From the cell containing the given text, extract its center point as (X, Y) coordinate. 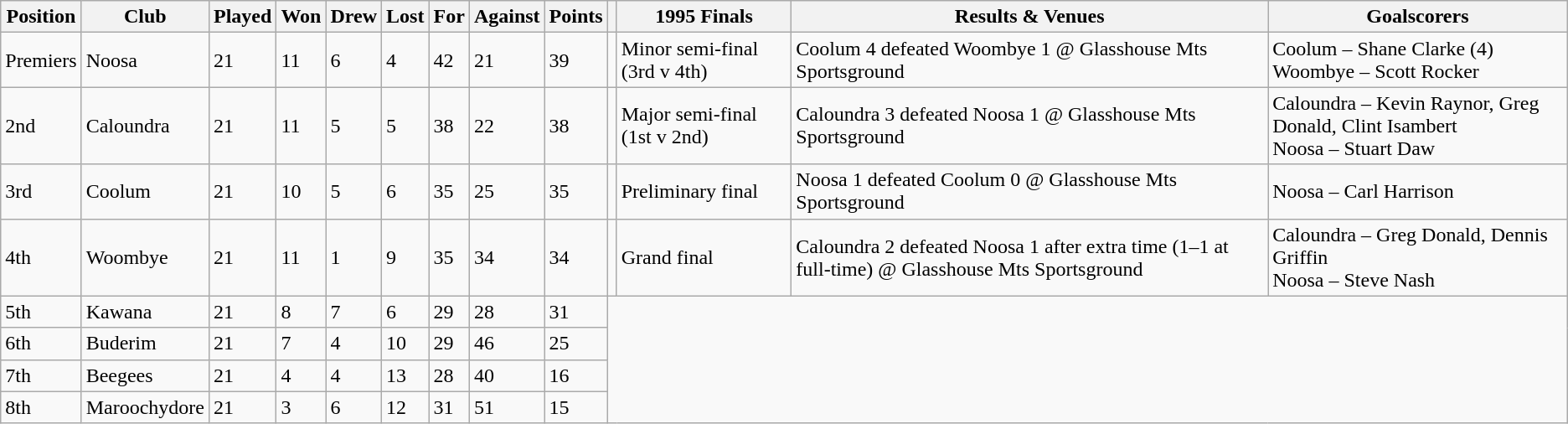
2nd (41, 126)
12 (405, 407)
Lost (405, 17)
8th (41, 407)
Maroochydore (145, 407)
8 (302, 312)
Club (145, 17)
39 (576, 60)
7th (41, 375)
Coolum (145, 191)
22 (507, 126)
Played (242, 17)
Buderim (145, 344)
Coolum 4 defeated Woombye 1 @ Glasshouse Mts Sportsground (1030, 60)
Preliminary final (704, 191)
51 (507, 407)
Caloundra (145, 126)
Against (507, 17)
Beegees (145, 375)
Major semi-final (1st v 2nd) (704, 126)
9 (405, 257)
40 (507, 375)
Kawana (145, 312)
15 (576, 407)
Caloundra – Greg Donald, Dennis GriffinNoosa – Steve Nash (1418, 257)
Goalscorers (1418, 17)
Grand final (704, 257)
For (449, 17)
Won (302, 17)
Caloundra – Kevin Raynor, Greg Donald, Clint IsambertNoosa – Stuart Daw (1418, 126)
13 (405, 375)
4th (41, 257)
Noosa – Carl Harrison (1418, 191)
Coolum – Shane Clarke (4)Woombye – Scott Rocker (1418, 60)
Results & Venues (1030, 17)
Points (576, 17)
16 (576, 375)
3 (302, 407)
Caloundra 3 defeated Noosa 1 @ Glasshouse Mts Sportsground (1030, 126)
1 (353, 257)
Premiers (41, 60)
3rd (41, 191)
Noosa 1 defeated Coolum 0 @ Glasshouse Mts Sportsground (1030, 191)
Noosa (145, 60)
Drew (353, 17)
42 (449, 60)
5th (41, 312)
Caloundra 2 defeated Noosa 1 after extra time (1–1 at full-time) @ Glasshouse Mts Sportsground (1030, 257)
6th (41, 344)
1995 Finals (704, 17)
Woombye (145, 257)
46 (507, 344)
Minor semi-final (3rd v 4th) (704, 60)
Position (41, 17)
